Return [X, Y] of the center of cell containing provided text 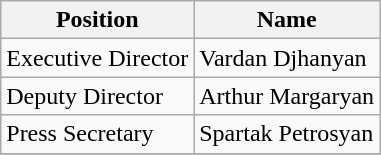
Deputy Director [98, 96]
Arthur Margaryan [287, 96]
Name [287, 20]
Press Secretary [98, 134]
Position [98, 20]
Executive Director [98, 58]
Vardan Djhanyan [287, 58]
Spartak Petrosyan [287, 134]
